Output the [X, Y] coordinate of the center of the cell containing the given text.  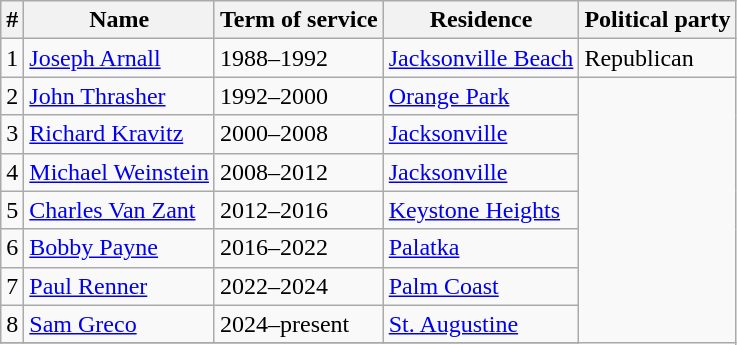
2 [12, 96]
Name [120, 20]
Bobby Payne [120, 248]
Palm Coast [481, 286]
Orange Park [481, 96]
1 [12, 58]
Joseph Arnall [120, 58]
Political party [658, 20]
8 [12, 324]
Residence [481, 20]
Keystone Heights [481, 210]
1988–1992 [298, 58]
St. Augustine [481, 324]
5 [12, 210]
3 [12, 134]
Republican [658, 58]
1992–2000 [298, 96]
Richard Kravitz [120, 134]
Paul Renner [120, 286]
4 [12, 172]
2016–2022 [298, 248]
2024–present [298, 324]
Jacksonville Beach [481, 58]
John Thrasher [120, 96]
Michael Weinstein [120, 172]
Term of service [298, 20]
6 [12, 248]
Sam Greco [120, 324]
2022–2024 [298, 286]
7 [12, 286]
# [12, 20]
Charles Van Zant [120, 210]
2008–2012 [298, 172]
Palatka [481, 248]
2012–2016 [298, 210]
2000–2008 [298, 134]
